Provide the (x, y) coordinate of the cell's center where the given text is located.  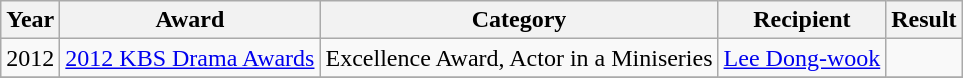
Category (519, 20)
Recipient (802, 20)
Excellence Award, Actor in a Miniseries (519, 58)
Result (924, 20)
2012 KBS Drama Awards (190, 58)
2012 (30, 58)
Award (190, 20)
Lee Dong-wook (802, 58)
Year (30, 20)
